Detect which cell encompasses the target text, then output its (x, y) center coordinate. 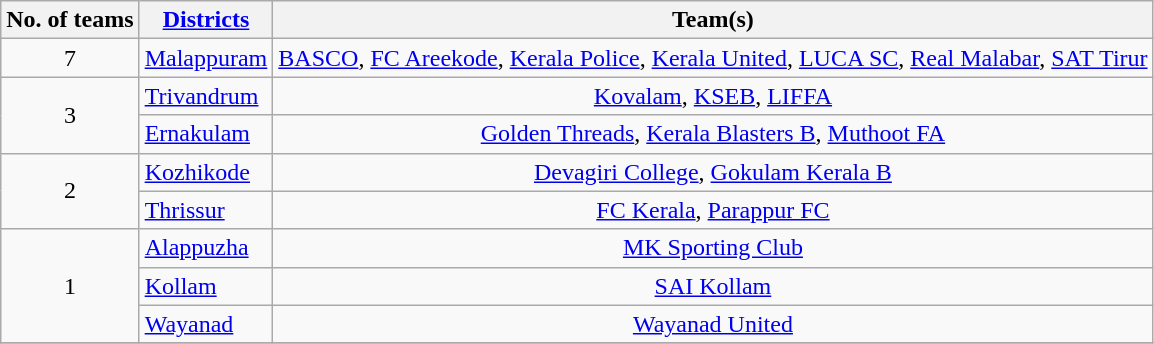
Kollam (206, 286)
MK Sporting Club (713, 248)
7 (70, 58)
Kozhikode (206, 172)
Wayanad (206, 324)
Devagiri College, Gokulam Kerala B (713, 172)
Team(s) (713, 20)
Kovalam, KSEB, LIFFA (713, 96)
Ernakulam (206, 134)
No. of teams (70, 20)
3 (70, 115)
FC Kerala, Parappur FC (713, 210)
2 (70, 191)
SAI Kollam (713, 286)
Thrissur (206, 210)
Wayanad United (713, 324)
Districts (206, 20)
Alappuzha (206, 248)
Malappuram (206, 58)
1 (70, 286)
BASCO, FC Areekode, Kerala Police, Kerala United, LUCA SC, Real Malabar, SAT Tirur (713, 58)
Golden Threads, Kerala Blasters B, Muthoot FA (713, 134)
Trivandrum (206, 96)
